Return the [x, y] coordinate for the center point of the cell that contains the specified text.  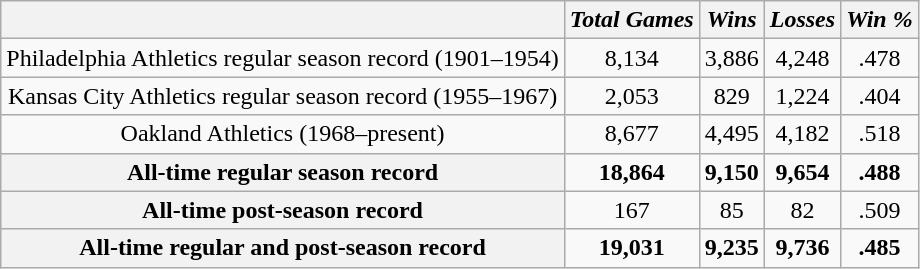
9,736 [802, 248]
Total Games [632, 20]
.509 [880, 210]
.485 [880, 248]
.478 [880, 58]
Losses [802, 20]
Oakland Athletics (1968–present) [283, 134]
9,235 [732, 248]
19,031 [632, 248]
1,224 [802, 96]
18,864 [632, 172]
4,248 [802, 58]
3,886 [732, 58]
2,053 [632, 96]
Kansas City Athletics regular season record (1955–1967) [283, 96]
4,182 [802, 134]
829 [732, 96]
9,654 [802, 172]
.488 [880, 172]
85 [732, 210]
.404 [880, 96]
.518 [880, 134]
9,150 [732, 172]
All-time regular and post-season record [283, 248]
All-time post-season record [283, 210]
82 [802, 210]
Philadelphia Athletics regular season record (1901–1954) [283, 58]
4,495 [732, 134]
8,677 [632, 134]
Win % [880, 20]
All-time regular season record [283, 172]
Wins [732, 20]
8,134 [632, 58]
167 [632, 210]
